From the cell containing the given text, extract its center point as (X, Y) coordinate. 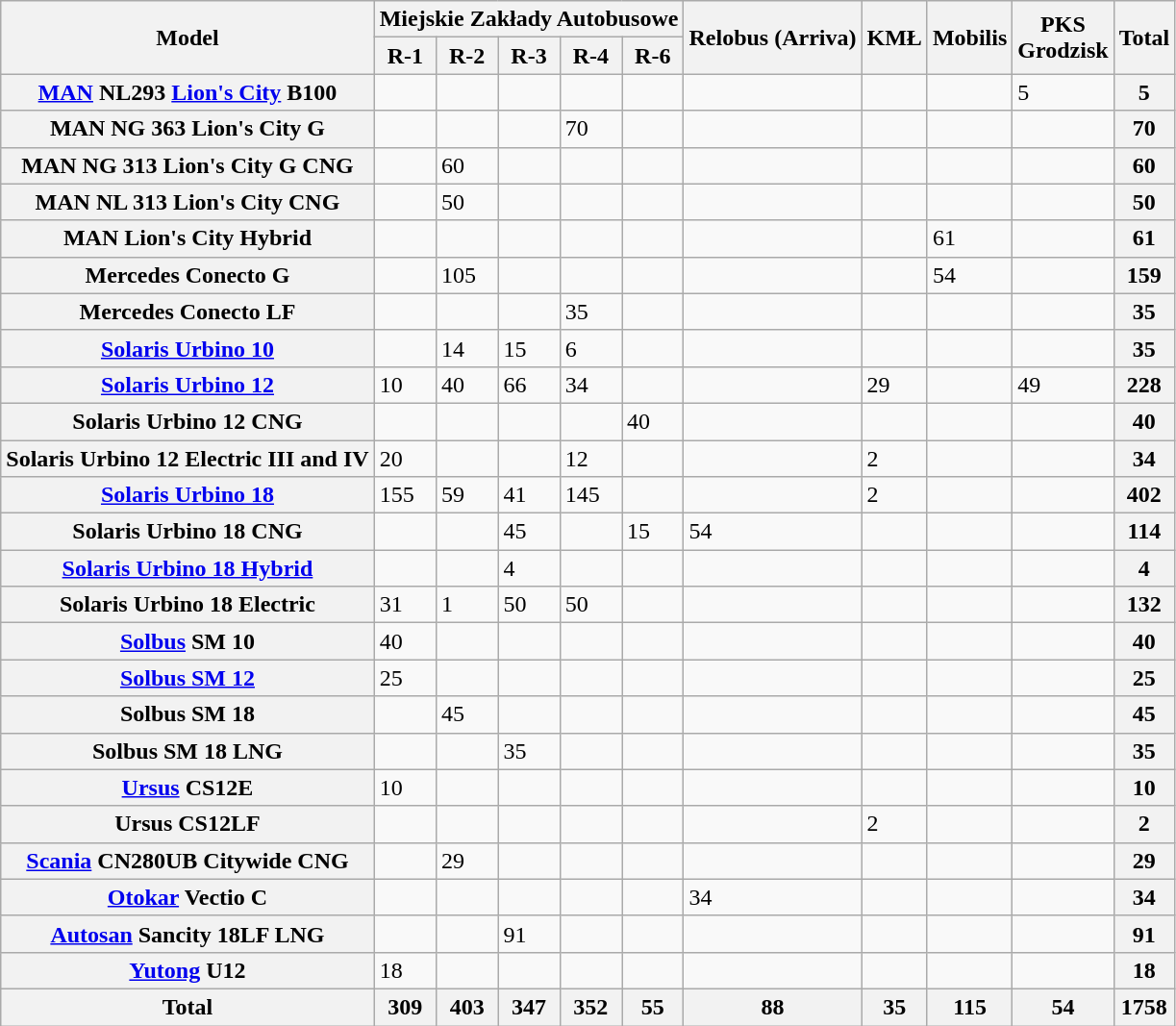
MAN NG 313 Lion's City G CNG (188, 165)
Scania CN280UB Citywide CNG (188, 861)
Autosan Sancity 18LF LNG (188, 934)
Ursus CS12E (188, 788)
Solaris Urbino 18 Hybrid (188, 568)
31 (405, 605)
Otokar Vectio C (188, 897)
105 (467, 275)
MAN NL293 Lion's City B100 (188, 92)
115 (969, 1007)
228 (1144, 385)
MAN NL 313 Lion's City CNG (188, 202)
49 (1063, 385)
Solaris Urbino 18 Electric (188, 605)
88 (773, 1007)
R-3 (529, 56)
R-2 (467, 56)
Mercedes Conecto LF (188, 312)
59 (467, 495)
Solaris Urbino 18 (188, 495)
Mercedes Conecto G (188, 275)
R-4 (590, 56)
Solaris Urbino 12 CNG (188, 421)
MAN Lion's City Hybrid (188, 238)
352 (590, 1007)
Solbus SM 12 (188, 678)
Yutong U12 (188, 970)
Solbus SM 10 (188, 641)
12 (590, 459)
66 (529, 385)
Solaris Urbino 12 (188, 385)
KMŁ (894, 38)
Relobus (Arriva) (773, 38)
55 (653, 1007)
14 (467, 348)
Solaris Urbino 10 (188, 348)
155 (405, 495)
402 (1144, 495)
Ursus CS12LF (188, 824)
159 (1144, 275)
20 (405, 459)
PKSGrodzisk (1063, 38)
114 (1144, 532)
Model (188, 38)
132 (1144, 605)
Mobilis (969, 38)
145 (590, 495)
41 (529, 495)
403 (467, 1007)
Solbus SM 18 LNG (188, 751)
MAN NG 363 Lion's City G (188, 129)
R-6 (653, 56)
347 (529, 1007)
Solbus SM 18 (188, 714)
Solaris Urbino 18 CNG (188, 532)
1758 (1144, 1007)
6 (590, 348)
1 (467, 605)
R-1 (405, 56)
Solaris Urbino 12 Electric III and IV (188, 459)
Miejskie Zakłady Autobusowe (529, 19)
309 (405, 1007)
